Return [X, Y] of the center of cell containing provided text 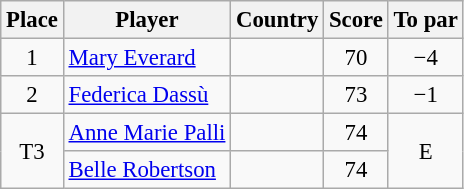
70 [356, 58]
To par [426, 20]
2 [32, 95]
Mary Everard [147, 58]
E [426, 152]
−1 [426, 95]
1 [32, 58]
Player [147, 20]
−4 [426, 58]
73 [356, 95]
Score [356, 20]
Country [278, 20]
Place [32, 20]
Federica Dassù [147, 95]
Belle Robertson [147, 170]
T3 [32, 152]
Anne Marie Palli [147, 133]
